For the text-containing cell, return its midpoint in (X, Y) coordinate format. 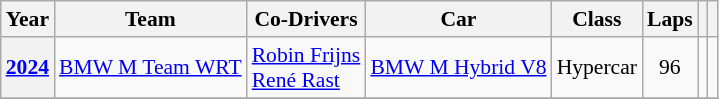
2024 (28, 68)
BMW M Team WRT (150, 68)
Class (597, 19)
Hypercar (597, 68)
Laps (670, 19)
BMW M Hybrid V8 (458, 68)
Year (28, 19)
Car (458, 19)
Co-Drivers (306, 19)
96 (670, 68)
Robin Frijns René Rast (306, 68)
Team (150, 19)
